Output the (X, Y) coordinate of the center of the cell containing the given text.  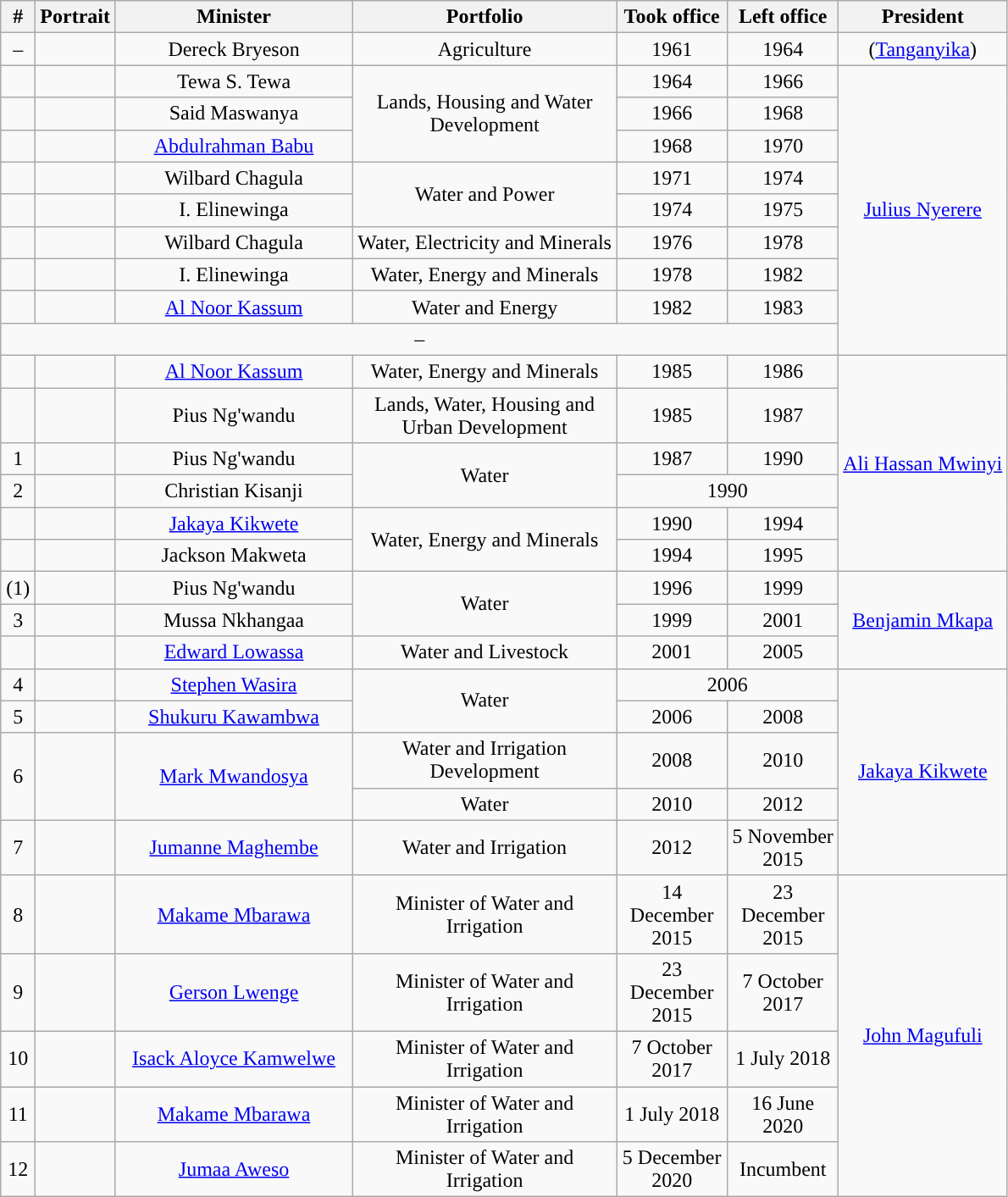
Jackson Makweta (234, 556)
President (923, 17)
8 (19, 914)
Benjamin Mkapa (923, 620)
Jumaa Aweso (234, 1169)
Christian Kisanji (234, 491)
7 (19, 847)
14 December 2015 (673, 914)
Water and Power (485, 194)
Dereck Bryeson (234, 49)
10 (19, 1059)
Stephen Wasira (234, 684)
Ali Hassan Mwinyi (923, 463)
Tewa S. Tewa (234, 81)
Water and Irrigation (485, 847)
Water, Electricity and Minerals (485, 242)
Took office (673, 17)
John Magufuli (923, 1035)
# (19, 17)
1970 (783, 146)
11 (19, 1113)
Portfolio (485, 17)
Water and Energy (485, 307)
Minister (234, 17)
5 November 2015 (783, 847)
3 (19, 620)
1983 (783, 307)
(1) (19, 588)
6 (19, 776)
5 December 2020 (673, 1169)
Water and Irrigation Development (485, 761)
1995 (783, 556)
Left office (783, 17)
1976 (673, 242)
(Tanganyika) (923, 49)
Said Maswanya (234, 114)
1 (19, 459)
5 (19, 717)
Water and Livestock (485, 652)
Isack Aloyce Kamwelwe (234, 1059)
Julius Nyerere (923, 210)
9 (19, 992)
1975 (783, 210)
Edward Lowassa (234, 652)
12 (19, 1169)
1986 (783, 371)
Lands, Water, Housing and Urban Development (485, 415)
Jumanne Maghembe (234, 847)
Agriculture (485, 49)
Shukuru Kawambwa (234, 717)
2 (19, 491)
Mark Mwandosya (234, 776)
1961 (673, 49)
Incumbent (783, 1169)
4 (19, 684)
1971 (673, 178)
Portrait (75, 17)
Gerson Lwenge (234, 992)
1996 (673, 588)
Mussa Nkhangaa (234, 620)
2005 (783, 652)
16 June 2020 (783, 1113)
Abdulrahman Babu (234, 146)
Lands, Housing and Water Development (485, 114)
